Extract the (X, Y) coordinate from the center of the cell holding the provided text.  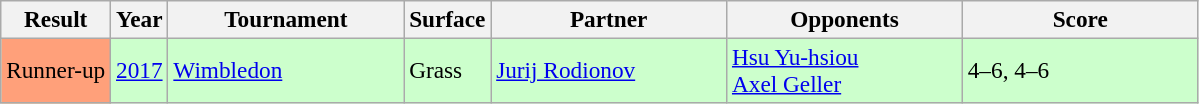
2017 (140, 70)
Wimbledon (286, 70)
Runner-up (56, 70)
Score (1080, 19)
Jurij Rodionov (609, 70)
Result (56, 19)
Partner (609, 19)
Grass (448, 70)
Opponents (845, 19)
Surface (448, 19)
Tournament (286, 19)
Hsu Yu-hsiou Axel Geller (845, 70)
4–6, 4–6 (1080, 70)
Year (140, 19)
